For the text-containing cell, return its midpoint in (X, Y) coordinate format. 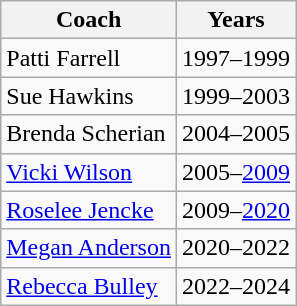
2022–2024 (236, 286)
2020–2022 (236, 248)
Brenda Scherian (89, 134)
Rebecca Bulley (89, 286)
1997–1999 (236, 58)
2005–2009 (236, 172)
Vicki Wilson (89, 172)
Megan Anderson (89, 248)
2009–2020 (236, 210)
1999–2003 (236, 96)
Roselee Jencke (89, 210)
Sue Hawkins (89, 96)
Years (236, 20)
Patti Farrell (89, 58)
2004–2005 (236, 134)
Coach (89, 20)
